Return the [X, Y] coordinate for the center point of the cell that contains the specified text.  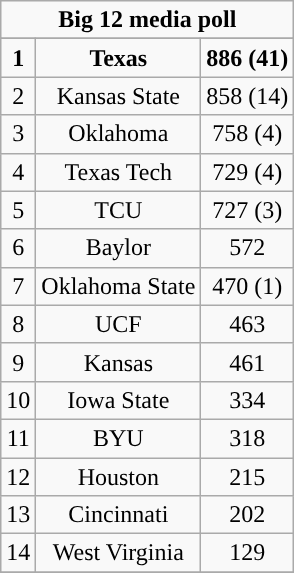
Kansas State [118, 96]
9 [18, 362]
1 [18, 58]
129 [248, 553]
758 (4) [248, 134]
318 [248, 438]
3 [18, 134]
Texas [118, 58]
Oklahoma State [118, 286]
Big 12 media poll [148, 20]
6 [18, 248]
858 (14) [248, 96]
11 [18, 438]
TCU [118, 210]
12 [18, 477]
470 (1) [248, 286]
BYU [118, 438]
463 [248, 324]
Iowa State [118, 400]
2 [18, 96]
461 [248, 362]
Baylor [118, 248]
Cincinnati [118, 515]
5 [18, 210]
202 [248, 515]
8 [18, 324]
10 [18, 400]
4 [18, 172]
UCF [118, 324]
West Virginia [118, 553]
727 (3) [248, 210]
Houston [118, 477]
Kansas [118, 362]
14 [18, 553]
729 (4) [248, 172]
572 [248, 248]
334 [248, 400]
Texas Tech [118, 172]
13 [18, 515]
Oklahoma [118, 134]
7 [18, 286]
215 [248, 477]
886 (41) [248, 58]
